Capture the cell that displays the provided text and extract its (X, Y) central coordinate. 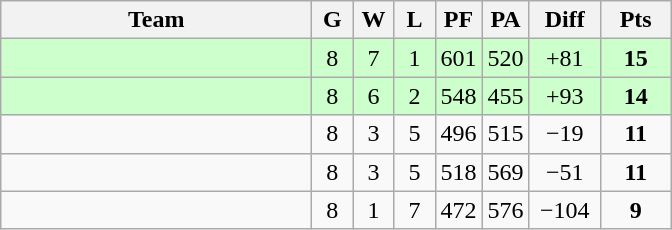
472 (458, 210)
601 (458, 58)
15 (636, 58)
6 (374, 96)
G (332, 20)
515 (506, 134)
+93 (564, 96)
PF (458, 20)
2 (414, 96)
Team (156, 20)
569 (506, 172)
−51 (564, 172)
518 (458, 172)
Diff (564, 20)
W (374, 20)
520 (506, 58)
PA (506, 20)
−19 (564, 134)
496 (458, 134)
+81 (564, 58)
−104 (564, 210)
14 (636, 96)
576 (506, 210)
L (414, 20)
548 (458, 96)
Pts (636, 20)
9 (636, 210)
455 (506, 96)
